Identify which cell holds the provided text, then report its [x, y] central coordinate. 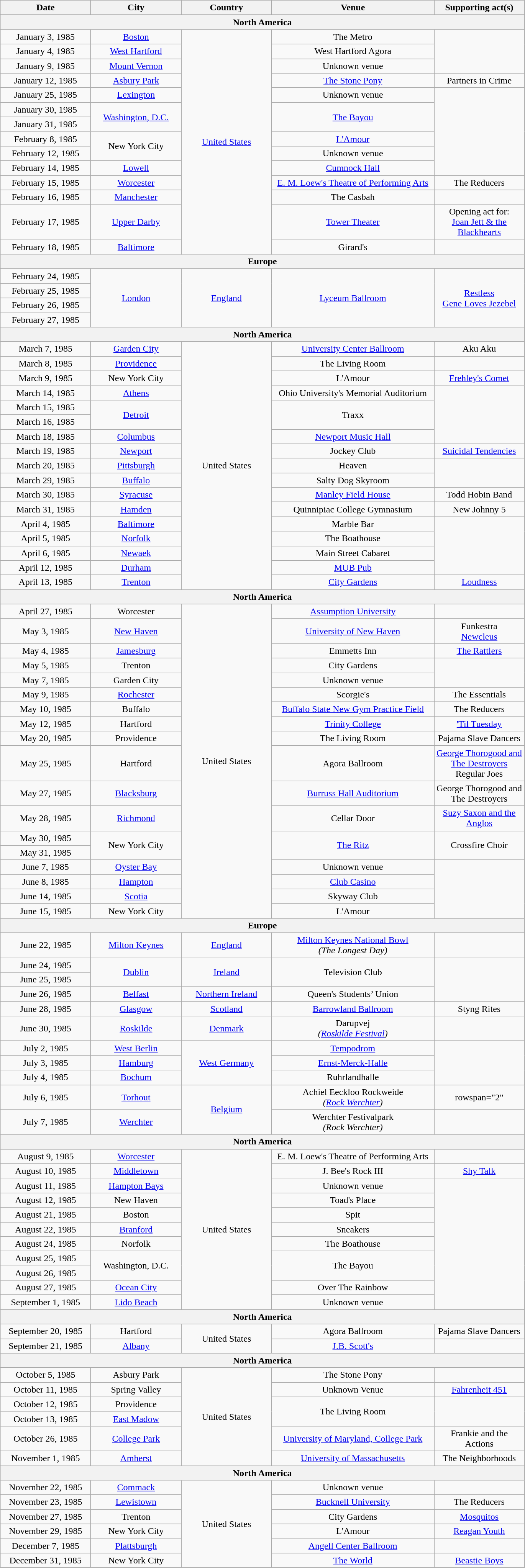
March 14, 1985 [46, 393]
Mosquitos [479, 1517]
Todd Hobin Band [479, 495]
Crossfire Choir [479, 845]
Skyway Club [353, 896]
Ruhrlandhalle [353, 1077]
Hampton [136, 882]
Television Club [353, 972]
Tempodrom [353, 1048]
February 12, 1985 [46, 153]
Assumption University [353, 611]
May 5, 1985 [46, 665]
Belfast [136, 994]
July 2, 1985 [46, 1048]
October 5, 1985 [46, 1375]
Buffalo State New Gym Practice Field [353, 709]
Achiel Eeckloo Rockweide(Rock Werchter) [353, 1097]
July 7, 1985 [46, 1122]
The Ritz [353, 845]
October 13, 1985 [46, 1419]
October 11, 1985 [46, 1390]
Hamden [136, 509]
December 7, 1985 [46, 1546]
Newaek [136, 553]
J. Bee's Rock III [353, 1171]
The Neighborhoods [479, 1458]
Newport Music Hall [353, 436]
Main Street Cabaret [353, 553]
Newport [136, 451]
FunkestraNewcleus [479, 631]
Trinity College [353, 724]
Branford [136, 1229]
Frehley's Comet [479, 378]
January 9, 1985 [46, 66]
Aku Aku [479, 349]
May 4, 1985 [46, 651]
February 24, 1985 [46, 276]
November 27, 1985 [46, 1517]
Sneakers [353, 1229]
University of New Haven [353, 631]
February 26, 1985 [46, 305]
June 22, 1985 [46, 945]
Lowell [136, 168]
January 3, 1985 [46, 37]
Ocean City [136, 1288]
Date [46, 8]
February 27, 1985 [46, 320]
Belgium [226, 1110]
August 9, 1985 [46, 1156]
June 15, 1985 [46, 911]
April 27, 1985 [46, 611]
June 24, 1985 [46, 965]
Opening act for:Joan Jett & the Blackhearts [479, 222]
Oyster Bay [136, 867]
Rochester [136, 695]
J.B. Scott's [353, 1346]
Northern Ireland [226, 994]
February 8, 1985 [46, 139]
May 30, 1985 [46, 838]
Club Casino [353, 882]
May 25, 1985 [46, 763]
Country [226, 8]
Jamesburg [136, 651]
The Rattlers [479, 651]
Milton Keynes [136, 945]
West Hartford Agora [353, 51]
April 5, 1985 [46, 538]
City [136, 8]
East Madow [136, 1419]
Werchter Festivalpark(Rock Werchter) [353, 1122]
Lido Beach [136, 1302]
Over The Rainbow [353, 1288]
Reagan Youth [479, 1531]
Darupvej(Roskilde Festival) [353, 1029]
Unknown Venue [353, 1390]
Frankie and the Actions [479, 1439]
Ohio University's Memorial Auditorium [353, 393]
November 23, 1985 [46, 1502]
Ernst-Merck-Halle [353, 1063]
July 6, 1985 [46, 1097]
Scotland [226, 1009]
October 26, 1985 [46, 1439]
February 14, 1985 [46, 168]
March 15, 1985 [46, 407]
Beastie Boys [479, 1560]
November 22, 1985 [46, 1488]
Loudness [479, 582]
Quinnipiac College Gymnasium [353, 509]
MUB Pub [353, 568]
Barrowland Ballroom [353, 1009]
'Til Tuesday [479, 724]
May 7, 1985 [46, 680]
Manley Field House [353, 495]
University of Maryland, College Park [353, 1439]
Cellar Door [353, 818]
Scotia [136, 896]
January 4, 1985 [46, 51]
January 30, 1985 [46, 110]
June 8, 1985 [46, 882]
April 12, 1985 [46, 568]
Spit [353, 1214]
June 30, 1985 [46, 1029]
Lewistown [136, 1502]
Hampton Bays [136, 1185]
Detroit [136, 414]
RestlessGene Loves Jezebel [479, 298]
February 17, 1985 [46, 222]
Denmark [226, 1029]
March 29, 1985 [46, 480]
February 16, 1985 [46, 197]
Spring Valley [136, 1390]
Salty Dog Skyroom [353, 480]
West Berlin [136, 1048]
November 1, 1985 [46, 1458]
Lexington [136, 95]
Dublin [136, 972]
Richmond [136, 818]
September 20, 1985 [46, 1331]
Hamburg [136, 1063]
February 25, 1985 [46, 291]
February 18, 1985 [46, 247]
Suzy Saxon and the Anglos [479, 818]
Lyceum Ballroom [353, 298]
July 3, 1985 [46, 1063]
March 20, 1985 [46, 466]
Heaven [353, 466]
Supporting act(s) [479, 8]
Torhout [136, 1097]
Ireland [226, 972]
Roskilde [136, 1029]
July 4, 1985 [46, 1077]
London [136, 298]
University Center Ballroom [353, 349]
February 15, 1985 [46, 183]
Angell Center Ballroom [353, 1546]
January 25, 1985 [46, 95]
Athens [136, 393]
West Germany [226, 1063]
March 19, 1985 [46, 451]
Toad's Place [353, 1200]
Milton Keynes National Bowl(The Longest Day) [353, 945]
April 13, 1985 [46, 582]
August 22, 1985 [46, 1229]
November 29, 1985 [46, 1531]
May 9, 1985 [46, 695]
Syracuse [136, 495]
August 24, 1985 [46, 1244]
March 8, 1985 [46, 363]
Marble Bar [353, 524]
The Casbah [353, 197]
May 10, 1985 [46, 709]
Burruss Hall Auditorium [353, 794]
Suicidal Tendencies [479, 451]
Mount Vernon [136, 66]
June 7, 1985 [46, 867]
Amherst [136, 1458]
Tower Theater [353, 222]
rowspan="2" [479, 1097]
August 21, 1985 [46, 1214]
August 10, 1985 [46, 1171]
George Thorogood and The DestroyersRegular Joes [479, 763]
August 11, 1985 [46, 1185]
Pittsburgh [136, 466]
West Hartford [136, 51]
August 25, 1985 [46, 1259]
September 1, 1985 [46, 1302]
Manchester [136, 197]
The Metro [353, 37]
April 6, 1985 [46, 553]
June 14, 1985 [46, 896]
March 7, 1985 [46, 349]
Albany [136, 1346]
Bochum [136, 1077]
College Park [136, 1439]
January 12, 1985 [46, 80]
Partners in Crime [479, 80]
October 12, 1985 [46, 1404]
May 28, 1985 [46, 818]
June 28, 1985 [46, 1009]
The World [353, 1560]
Middletown [136, 1171]
Columbus [136, 436]
June 25, 1985 [46, 980]
Durham [136, 568]
Upper Darby [136, 222]
Glasgow [136, 1009]
March 18, 1985 [46, 436]
Styng Rites [479, 1009]
New Johnny 5 [479, 509]
Commack [136, 1488]
The Essentials [479, 695]
December 31, 1985 [46, 1560]
Shy Talk [479, 1171]
June 26, 1985 [46, 994]
University of Massachusetts [353, 1458]
August 27, 1985 [46, 1288]
Blacksburg [136, 794]
May 31, 1985 [46, 853]
September 21, 1985 [46, 1346]
Bucknell University [353, 1502]
August 26, 1985 [46, 1273]
Venue [353, 8]
May 27, 1985 [46, 794]
Plattsburgh [136, 1546]
August 12, 1985 [46, 1200]
Traxx [353, 414]
Cumnock Hall [353, 168]
Fahrenheit 451 [479, 1390]
March 30, 1985 [46, 495]
Emmetts Inn [353, 651]
March 9, 1985 [46, 378]
May 20, 1985 [46, 738]
May 3, 1985 [46, 631]
Queen's Students’ Union [353, 994]
March 31, 1985 [46, 509]
March 16, 1985 [46, 422]
January 31, 1985 [46, 124]
Jockey Club [353, 451]
Girard's [353, 247]
George Thorogood and The Destroyers [479, 794]
May 12, 1985 [46, 724]
Werchter [136, 1122]
Scorgie's [353, 695]
April 4, 1985 [46, 524]
